Pinpoint the cell where the given text exists, returning its (X, Y) midpoint coordinate. 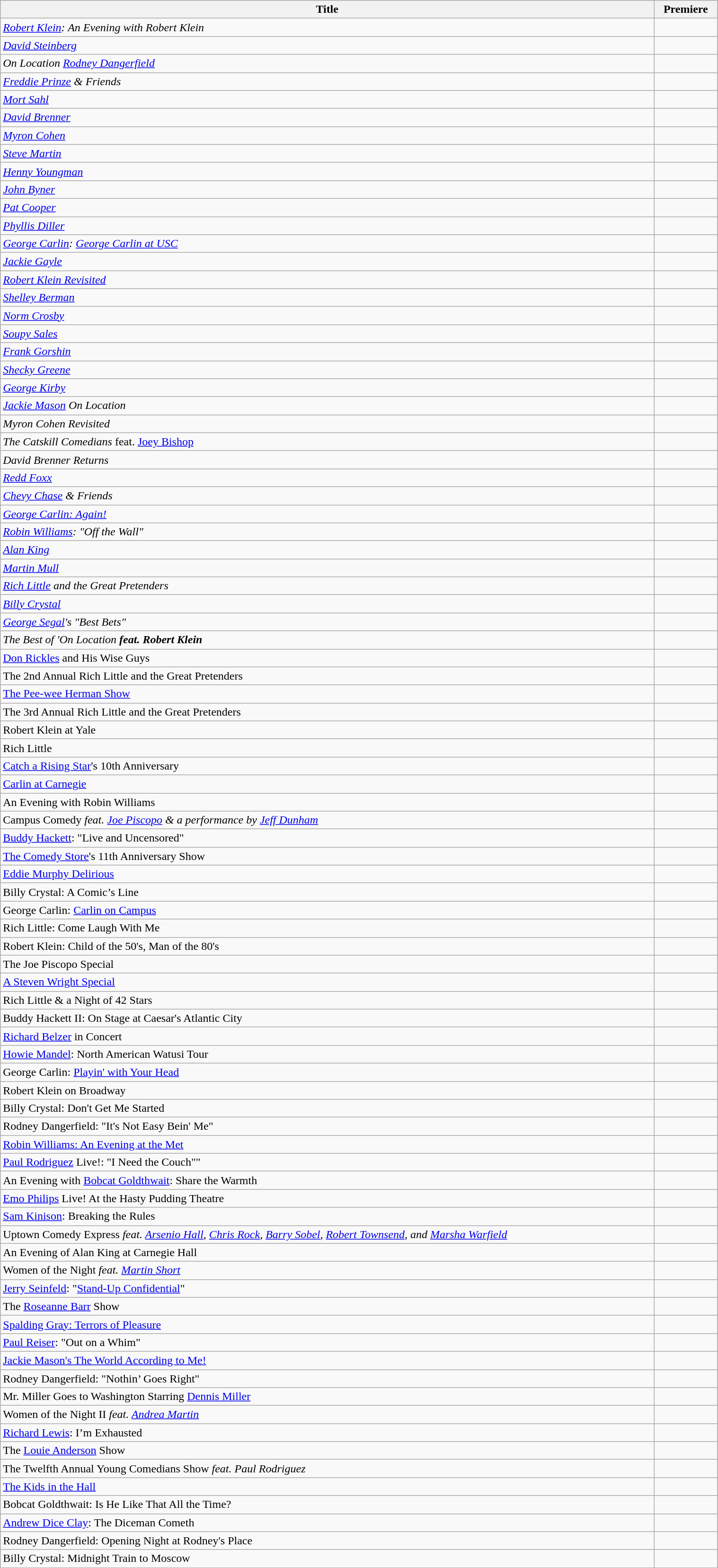
George Kirby (328, 388)
Robert Klein: Child of the 50's, Man of the 80's (328, 946)
Bobcat Goldthwait: Is He Like That All the Time? (328, 1505)
Eddie Murphy Delirious (328, 874)
Rich Little: Come Laugh With Me (328, 928)
Buddy Hackett II: On Stage at Caesar's Atlantic City (328, 1018)
Richard Lewis: I’m Exhausted (328, 1433)
Billy Crystal: Don't Get Me Started (328, 1108)
Title (328, 9)
Henny Youngman (328, 171)
David Steinberg (328, 45)
George Carlin: George Carlin at USC (328, 244)
Jackie Mason's The World According to Me! (328, 1360)
Jackie Mason On Location (328, 406)
Women of the Night II feat. Andrea Martin (328, 1415)
Phyllis Diller (328, 226)
The Catskill Comedians feat. Joey Bishop (328, 442)
David Brenner (328, 117)
Howie Mandel: North American Watusi Tour (328, 1054)
The Roseanne Barr Show (328, 1306)
The 2nd Annual Rich Little and the Great Pretenders (328, 676)
David Brenner Returns (328, 460)
Emo Philips Live! At the Hasty Pudding Theatre (328, 1198)
Soupy Sales (328, 334)
The Twelfth Annual Young Comedians Show feat. Paul Rodriguez (328, 1469)
Steve Martin (328, 153)
Freddie Prinze & Friends (328, 81)
Jerry Seinfeld: "Stand-Up Confidential" (328, 1288)
Rich Little and the Great Pretenders (328, 586)
Mr. Miller Goes to Washington Starring Dennis Miller (328, 1397)
Paul Reiser: "Out on a Whim" (328, 1342)
Richard Belzer in Concert (328, 1036)
George Segal's "Best Bets" (328, 622)
Billy Crystal: A Comic’s Line (328, 892)
Myron Cohen Revisited (328, 424)
George Carlin: Carlin on Campus (328, 910)
Shecky Greene (328, 370)
Pat Cooper (328, 207)
Redd Foxx (328, 478)
The Louie Anderson Show (328, 1451)
Rodney Dangerfield: Opening Night at Rodney's Place (328, 1541)
Alan King (328, 550)
A Steven Wright Special (328, 982)
Shelley Berman (328, 298)
An Evening with Bobcat Goldthwait: Share the Warmth (328, 1180)
An Evening with Robin Williams (328, 802)
The Joe Piscopo Special (328, 964)
Robert Klein at Yale (328, 730)
The Pee-wee Herman Show (328, 694)
Mort Sahl (328, 99)
Sam Kinison: Breaking the Rules (328, 1216)
John Byner (328, 189)
An Evening of Alan King at Carnegie Hall (328, 1252)
The Comedy Store's 11th Anniversary Show (328, 856)
Robin Williams: An Evening at the Met (328, 1144)
The 3rd Annual Rich Little and the Great Pretenders (328, 712)
Don Rickles and His Wise Guys (328, 658)
Norm Crosby (328, 316)
Paul Rodriguez Live!: "I Need the Couch"" (328, 1162)
Myron Cohen (328, 135)
Jackie Gayle (328, 262)
On Location Rodney Dangerfield (328, 63)
Rodney Dangerfield: "It's Not Easy Bein' Me" (328, 1126)
Premiere (686, 9)
Robin Williams: "Off the Wall" (328, 532)
Carlin at Carnegie (328, 784)
Robert Klein: An Evening with Robert Klein (328, 27)
Buddy Hackett: "Live and Uncensored" (328, 838)
Andrew Dice Clay: The Diceman Cometh (328, 1523)
Frank Gorshin (328, 352)
Uptown Comedy Express feat. Arsenio Hall, Chris Rock, Barry Sobel, Robert Townsend, and Marsha Warfield (328, 1234)
Catch a Rising Star's 10th Anniversary (328, 766)
Rich Little & a Night of 42 Stars (328, 1000)
George Carlin: Playin' with Your Head (328, 1072)
Robert Klein Revisited (328, 280)
The Kids in the Hall (328, 1487)
The Best of 'On Location feat. Robert Klein (328, 640)
Billy Crystal (328, 604)
Robert Klein on Broadway (328, 1090)
Rodney Dangerfield: "Nothin’ Goes Right" (328, 1379)
Spalding Gray: Terrors of Pleasure (328, 1324)
Chevy Chase & Friends (328, 496)
Martin Mull (328, 568)
Women of the Night feat. Martin Short (328, 1270)
Billy Crystal: Midnight Train to Moscow (328, 1559)
Rich Little (328, 748)
George Carlin: Again! (328, 514)
Campus Comedy feat. Joe Piscopo & a performance by Jeff Dunham (328, 820)
